Locate the cell with the specified text and output its [X, Y] center coordinate. 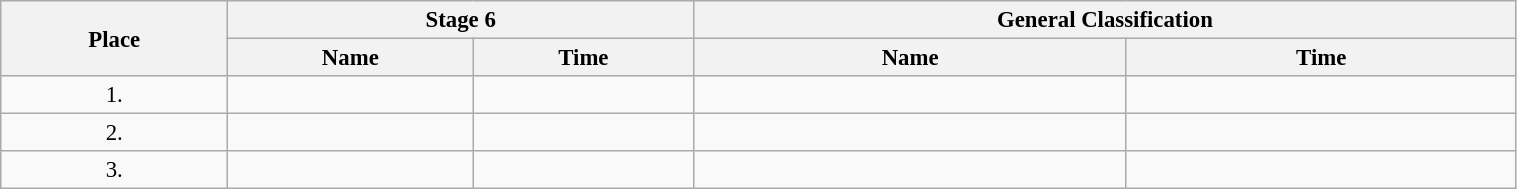
General Classification [1105, 20]
Stage 6 [461, 20]
2. [114, 133]
Place [114, 38]
1. [114, 95]
3. [114, 170]
